For the text-containing cell, return its midpoint in (x, y) coordinate format. 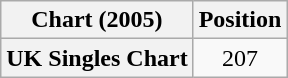
Chart (2005) (97, 20)
UK Singles Chart (97, 58)
Position (240, 20)
207 (240, 58)
